Capture the cell that displays the provided text and extract its [X, Y] central coordinate. 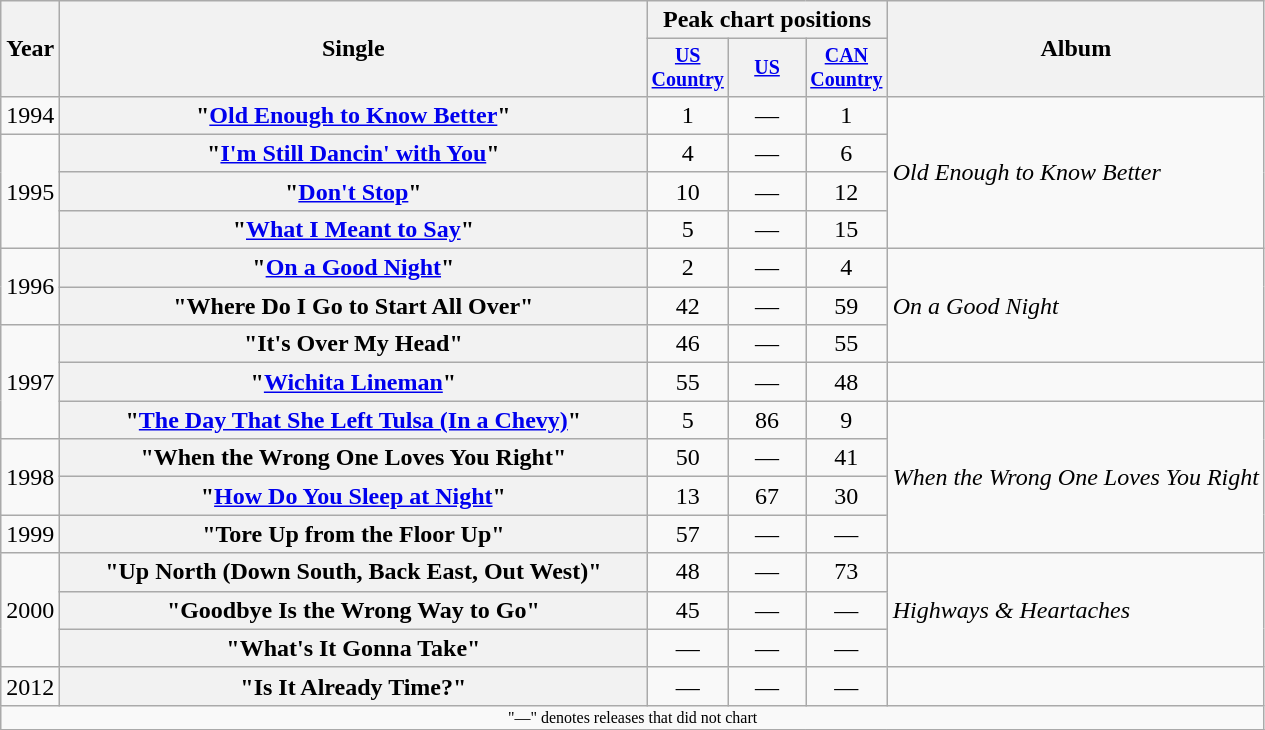
When the Wrong One Loves You Right [1076, 477]
73 [847, 572]
"Goodbye Is the Wrong Way to Go" [354, 610]
"On a Good Night" [354, 268]
"What's It Gonna Take" [354, 648]
On a Good Night [1076, 306]
Single [354, 49]
1994 [30, 115]
86 [768, 420]
"What I Meant to Say" [354, 229]
45 [688, 610]
1995 [30, 191]
"When the Wrong One Loves You Right" [354, 458]
6 [847, 153]
12 [847, 191]
30 [847, 496]
1999 [30, 534]
46 [688, 344]
41 [847, 458]
"It's Over My Head" [354, 344]
10 [688, 191]
1998 [30, 477]
Year [30, 49]
CAN Country [847, 68]
"Up North (Down South, Back East, Out West)" [354, 572]
1996 [30, 287]
"The Day That She Left Tulsa (In a Chevy)" [354, 420]
1997 [30, 382]
Album [1076, 49]
"Where Do I Go to Start All Over" [354, 306]
2 [688, 268]
59 [847, 306]
"Tore Up from the Floor Up" [354, 534]
15 [847, 229]
US Country [688, 68]
"Wichita Lineman" [354, 382]
"Is It Already Time?" [354, 686]
"I'm Still Dancin' with You" [354, 153]
Highways & Heartaches [1076, 610]
"Don't Stop" [354, 191]
US [768, 68]
67 [768, 496]
Old Enough to Know Better [1076, 172]
"Old Enough to Know Better" [354, 115]
"—" denotes releases that did not chart [633, 717]
42 [688, 306]
13 [688, 496]
2000 [30, 610]
57 [688, 534]
"How Do You Sleep at Night" [354, 496]
9 [847, 420]
Peak chart positions [767, 20]
2012 [30, 686]
50 [688, 458]
